Extract the [X, Y] coordinate from the center of the cell holding the provided text.  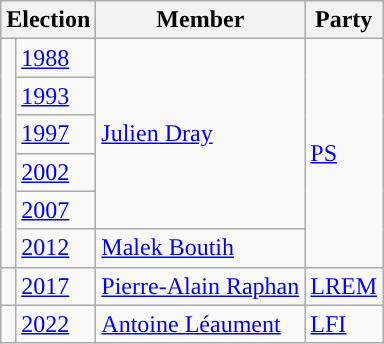
1993 [56, 96]
LREM [344, 286]
2012 [56, 248]
PS [344, 153]
1997 [56, 134]
2022 [56, 324]
1988 [56, 58]
LFI [344, 324]
2017 [56, 286]
Party [344, 20]
Pierre-Alain Raphan [200, 286]
2007 [56, 210]
Malek Boutih [200, 248]
Julien Dray [200, 134]
Election [48, 20]
2002 [56, 172]
Antoine Léaument [200, 324]
Member [200, 20]
